Identify which cell holds the provided text, then report its [X, Y] central coordinate. 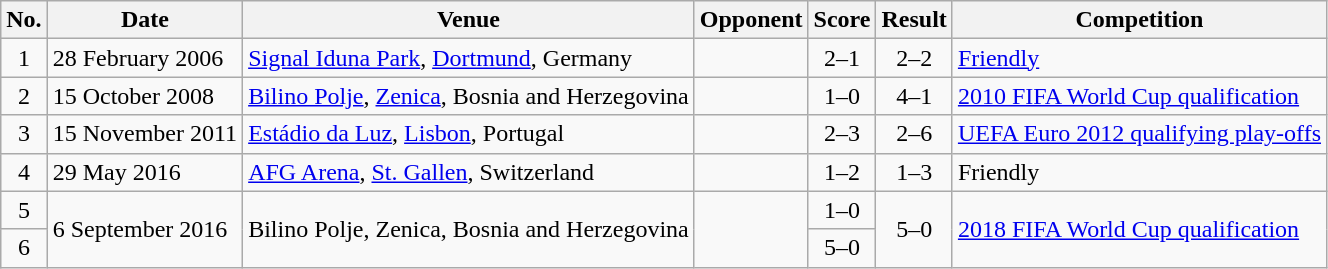
Score [842, 20]
1–3 [914, 172]
6 [24, 248]
2 [24, 96]
4 [24, 172]
2–3 [842, 134]
Competition [1139, 20]
2010 FIFA World Cup qualification [1139, 96]
1 [24, 58]
Signal Iduna Park, Dortmund, Germany [469, 58]
Venue [469, 20]
2–2 [914, 58]
Date [144, 20]
15 November 2011 [144, 134]
Result [914, 20]
2–1 [842, 58]
UEFA Euro 2012 qualifying play-offs [1139, 134]
28 February 2006 [144, 58]
29 May 2016 [144, 172]
2018 FIFA World Cup qualification [1139, 229]
6 September 2016 [144, 229]
5 [24, 210]
15 October 2008 [144, 96]
No. [24, 20]
AFG Arena, St. Gallen, Switzerland [469, 172]
4–1 [914, 96]
Estádio da Luz, Lisbon, Portugal [469, 134]
Opponent [751, 20]
3 [24, 134]
1–2 [842, 172]
2–6 [914, 134]
